Locate the cell with the specified text and output its (x, y) center coordinate. 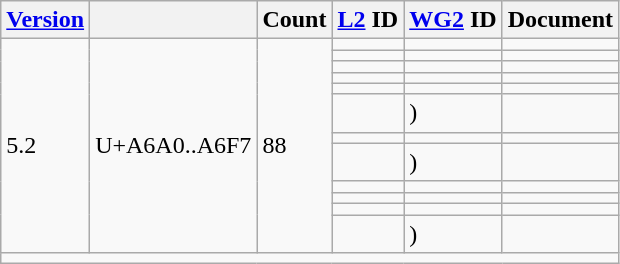
Count (294, 20)
U+A6A0..A6F7 (174, 146)
Version (46, 20)
5.2 (46, 146)
88 (294, 146)
L2 ID (368, 20)
Document (560, 20)
WG2 ID (453, 20)
